Locate the cell with the specified text and output its [x, y] center coordinate. 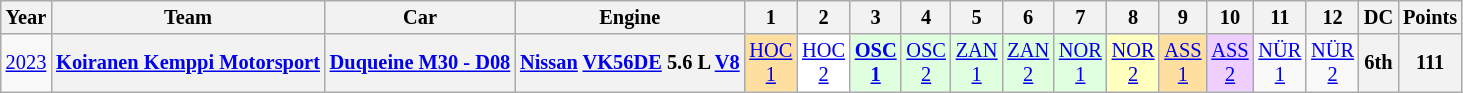
NOR2 [1134, 63]
Year [26, 17]
HOC1 [770, 63]
2023 [26, 63]
NOR1 [1080, 63]
NÜR2 [1332, 63]
12 [1332, 17]
Car [420, 17]
Duqueine M30 - D08 [420, 63]
5 [977, 17]
ASS2 [1230, 63]
OSC2 [926, 63]
6th [1378, 63]
6 [1028, 17]
111 [1430, 63]
3 [876, 17]
7 [1080, 17]
8 [1134, 17]
Points [1430, 17]
10 [1230, 17]
ZAN2 [1028, 63]
NÜR1 [1280, 63]
4 [926, 17]
Team [188, 17]
OSC1 [876, 63]
11 [1280, 17]
ZAN1 [977, 63]
Engine [630, 17]
Koiranen Kemppi Motorsport [188, 63]
2 [824, 17]
HOC2 [824, 63]
DC [1378, 17]
Nissan VK56DE 5.6 L V8 [630, 63]
9 [1182, 17]
1 [770, 17]
ASS1 [1182, 63]
